Detect which cell encompasses the target text, then output its [x, y] center coordinate. 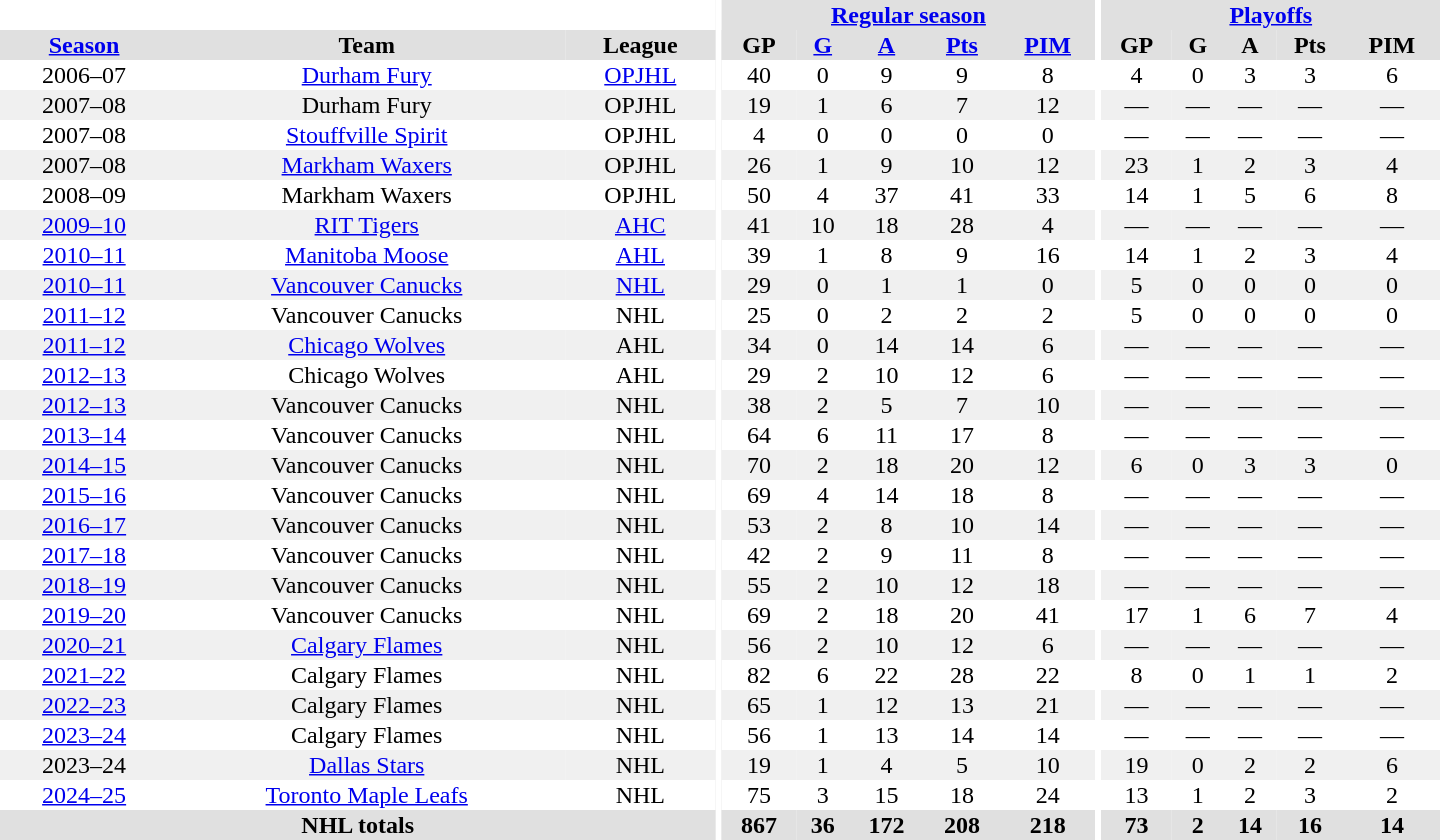
26 [758, 165]
73 [1136, 825]
2018–19 [84, 585]
208 [962, 825]
40 [758, 75]
2024–25 [84, 795]
21 [1048, 705]
42 [758, 555]
50 [758, 195]
2013–14 [84, 435]
Playoffs [1270, 15]
2019–20 [84, 615]
RIT Tigers [366, 225]
70 [758, 465]
2022–23 [84, 705]
867 [758, 825]
2020–21 [84, 645]
55 [758, 585]
15 [886, 795]
33 [1048, 195]
24 [1048, 795]
2009–10 [84, 225]
34 [758, 345]
2015–16 [84, 495]
Season [84, 45]
Dallas Stars [366, 765]
82 [758, 675]
39 [758, 255]
2021–22 [84, 675]
53 [758, 525]
Toronto Maple Leafs [366, 795]
Manitoba Moose [366, 255]
2006–07 [84, 75]
37 [886, 195]
League [640, 45]
Regular season [908, 15]
172 [886, 825]
AHC [640, 225]
NHL totals [358, 825]
2017–18 [84, 555]
Team [366, 45]
2014–15 [84, 465]
64 [758, 435]
Stouffville Spirit [366, 135]
2016–17 [84, 525]
23 [1136, 165]
218 [1048, 825]
75 [758, 795]
36 [823, 825]
25 [758, 315]
38 [758, 405]
65 [758, 705]
2008–09 [84, 195]
